Provide the [X, Y] coordinate of the cell's center where the given text is located.  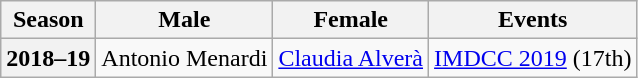
Female [351, 20]
2018–19 [48, 58]
Season [48, 20]
Events [533, 20]
Claudia Alverà [351, 58]
Male [184, 20]
Antonio Menardi [184, 58]
IMDCC 2019 (17th) [533, 58]
